Detect which cell encompasses the target text, then output its (X, Y) center coordinate. 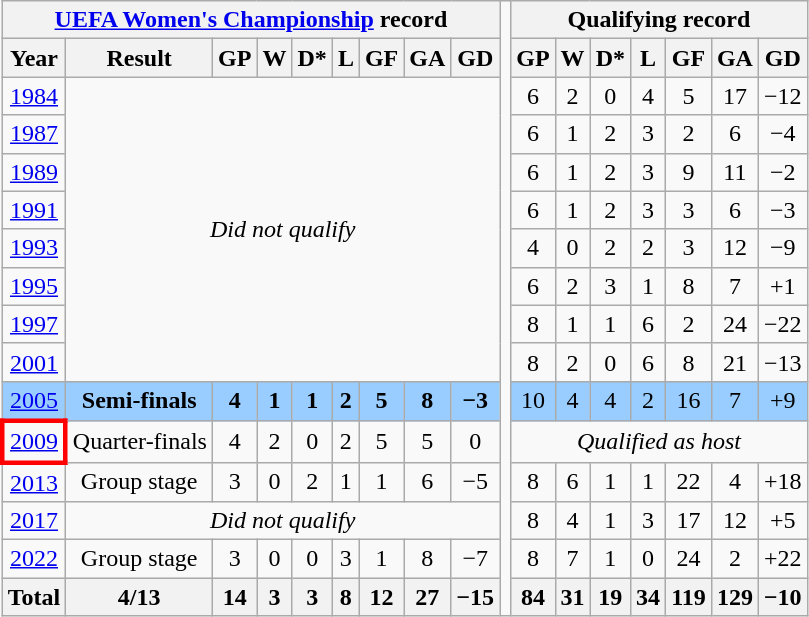
Total (34, 597)
−2 (782, 172)
11 (734, 172)
2009 (34, 442)
129 (734, 597)
2005 (34, 401)
1995 (34, 286)
1984 (34, 96)
+22 (782, 559)
1987 (34, 134)
9 (689, 172)
−13 (782, 362)
2017 (34, 521)
Result (140, 58)
−9 (782, 248)
31 (572, 597)
Year (34, 58)
−7 (476, 559)
−4 (782, 134)
2013 (34, 482)
Qualifying record (659, 20)
1989 (34, 172)
16 (689, 401)
84 (533, 597)
19 (610, 597)
+1 (782, 286)
Quarter-finals (140, 442)
4/13 (140, 597)
−5 (476, 482)
2001 (34, 362)
1991 (34, 210)
−12 (782, 96)
21 (734, 362)
2022 (34, 559)
Semi-finals (140, 401)
+18 (782, 482)
+5 (782, 521)
−15 (476, 597)
−10 (782, 597)
22 (689, 482)
14 (234, 597)
27 (428, 597)
+9 (782, 401)
1997 (34, 324)
119 (689, 597)
10 (533, 401)
34 (648, 597)
−22 (782, 324)
UEFA Women's Championship record (250, 20)
1993 (34, 248)
Qualified as host (659, 442)
